Search for the cell housing the specified text and yield its [x, y] center coordinate. 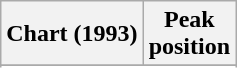
Peakposition [189, 34]
Chart (1993) [72, 34]
